Pinpoint the cell where the given text exists, returning its (X, Y) midpoint coordinate. 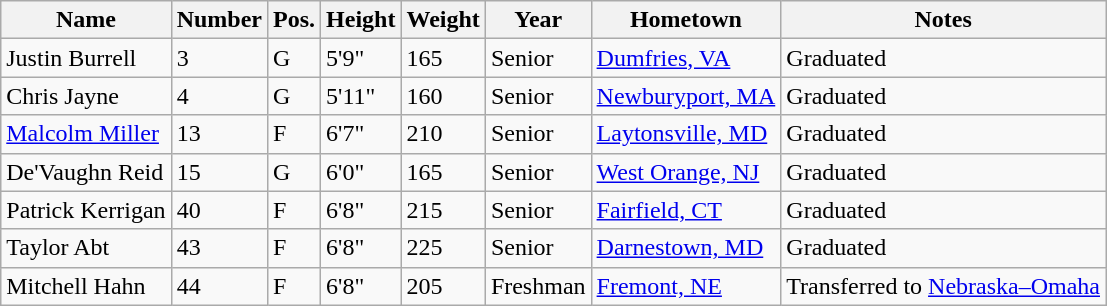
160 (443, 96)
15 (219, 172)
205 (443, 286)
Notes (944, 20)
210 (443, 134)
Number (219, 20)
Year (538, 20)
225 (443, 248)
40 (219, 210)
Dumfries, VA (686, 58)
Patrick Kerrigan (86, 210)
6'0" (361, 172)
Pos. (294, 20)
Malcolm Miller (86, 134)
Name (86, 20)
Fremont, NE (686, 286)
Weight (443, 20)
De'Vaughn Reid (86, 172)
Taylor Abt (86, 248)
West Orange, NJ (686, 172)
4 (219, 96)
Darnestown, MD (686, 248)
Transferred to Nebraska–Omaha (944, 286)
Chris Jayne (86, 96)
Height (361, 20)
13 (219, 134)
Laytonsville, MD (686, 134)
Hometown (686, 20)
5'11" (361, 96)
3 (219, 58)
44 (219, 286)
215 (443, 210)
6'7" (361, 134)
Mitchell Hahn (86, 286)
Freshman (538, 286)
5'9" (361, 58)
Fairfield, CT (686, 210)
Justin Burrell (86, 58)
43 (219, 248)
Newburyport, MA (686, 96)
